Extract the [x, y] coordinate from the center of the cell holding the provided text.  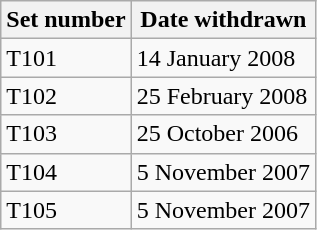
T103 [66, 134]
Set number [66, 20]
Date withdrawn [223, 20]
25 October 2006 [223, 134]
T105 [66, 210]
T104 [66, 172]
25 February 2008 [223, 96]
14 January 2008 [223, 58]
T102 [66, 96]
T101 [66, 58]
